Return [X, Y] of the center of cell containing provided text 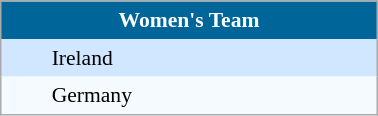
Ireland [212, 58]
Women's Team [189, 20]
Germany [212, 95]
